Return [x, y] of the center of cell containing provided text 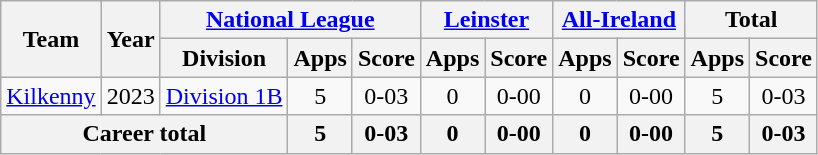
Kilkenny [51, 96]
Division [224, 58]
All-Ireland [619, 20]
Leinster [486, 20]
Year [130, 39]
Team [51, 39]
National League [290, 20]
Division 1B [224, 96]
Career total [144, 134]
2023 [130, 96]
Total [751, 20]
